Identify which cell holds the provided text, then report its [x, y] central coordinate. 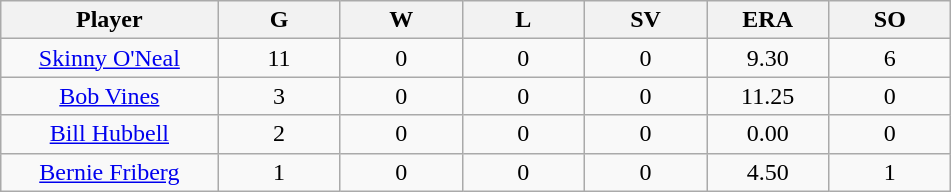
11 [279, 58]
Skinny O'Neal [110, 58]
Bob Vines [110, 96]
4.50 [768, 172]
2 [279, 134]
9.30 [768, 58]
Player [110, 20]
SV [645, 20]
W [401, 20]
11.25 [768, 96]
L [523, 20]
Bill Hubbell [110, 134]
G [279, 20]
0.00 [768, 134]
3 [279, 96]
SO [890, 20]
Bernie Friberg [110, 172]
ERA [768, 20]
6 [890, 58]
